Identify which cell holds the provided text, then report its [x, y] central coordinate. 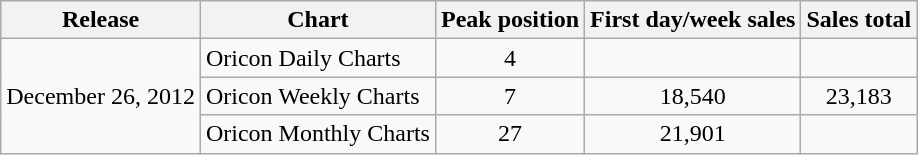
23,183 [859, 96]
Oricon Daily Charts [318, 58]
Oricon Monthly Charts [318, 134]
Release [101, 20]
4 [510, 58]
21,901 [693, 134]
December 26, 2012 [101, 96]
Sales total [859, 20]
Chart [318, 20]
First day/week sales [693, 20]
27 [510, 134]
18,540 [693, 96]
Peak position [510, 20]
Oricon Weekly Charts [318, 96]
7 [510, 96]
